For the text-containing cell, return its midpoint in (X, Y) coordinate format. 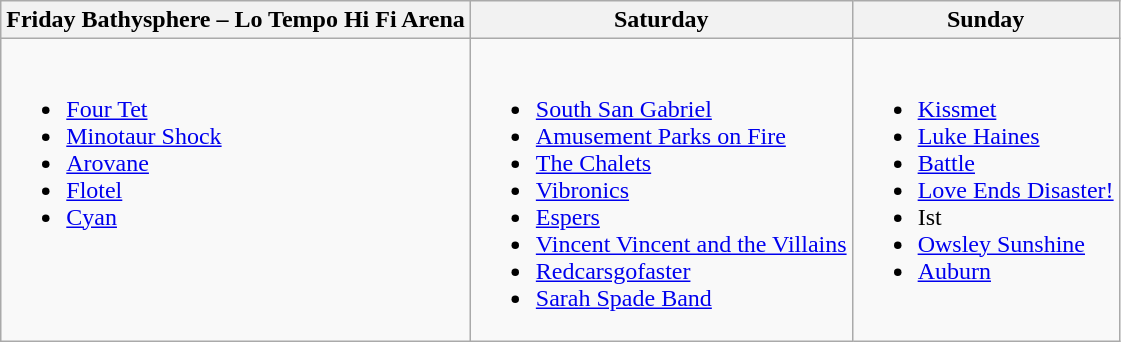
KissmetLuke HainesBattleLove Ends Disaster!IstOwsley SunshineAuburn (986, 190)
Saturday (661, 20)
Four TetMinotaur ShockArovaneFlotelCyan (236, 190)
Friday Bathysphere – Lo Tempo Hi Fi Arena (236, 20)
Sunday (986, 20)
South San GabrielAmusement Parks on FireThe ChaletsVibronicsEspersVincent Vincent and the VillainsRedcarsgofasterSarah Spade Band (661, 190)
